From the cell containing the given text, extract its center point as (x, y) coordinate. 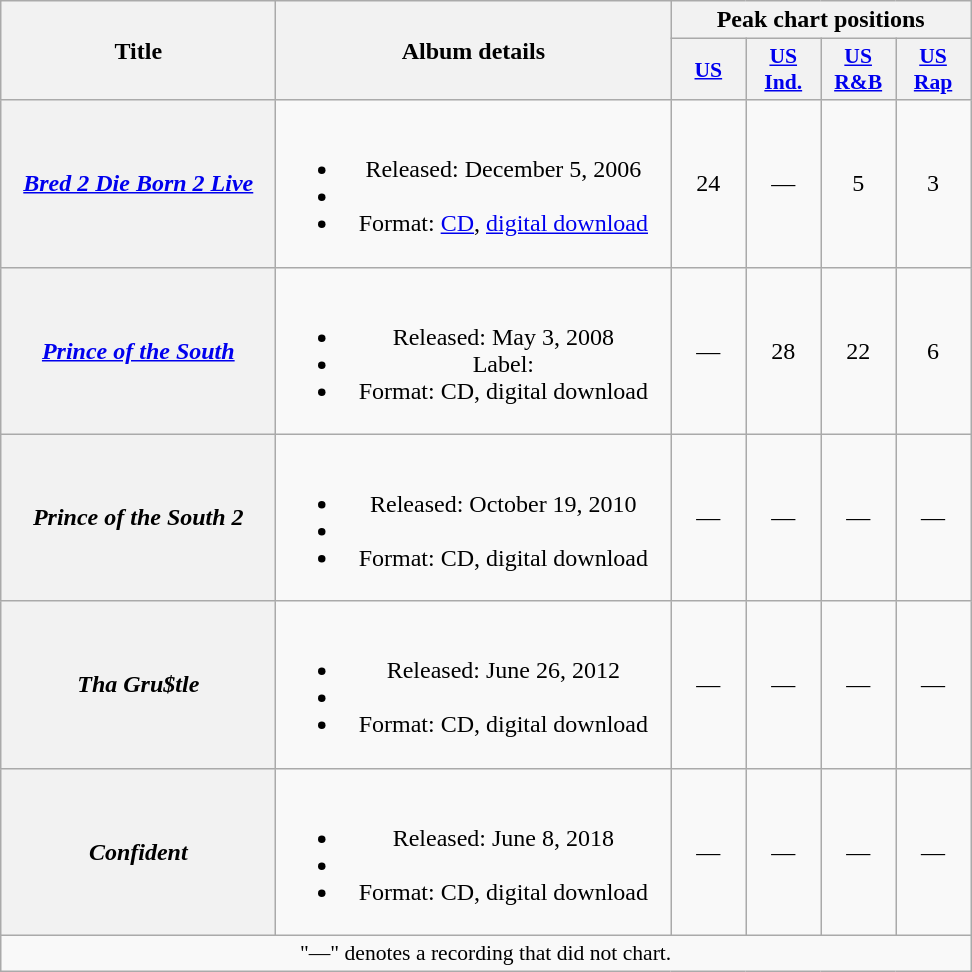
USRap (934, 70)
3 (934, 184)
Prince of the South (138, 350)
USInd. (784, 70)
Released: June 26, 2012Format: CD, digital download (474, 684)
28 (784, 350)
Tha Gru$tle (138, 684)
24 (708, 184)
Released: December 5, 2006Format: CD, digital download (474, 184)
Prince of the South 2 (138, 518)
Peak chart positions (821, 20)
Title (138, 50)
Released: May 3, 2008Label: Format: CD, digital download (474, 350)
5 (858, 184)
Released: June 8, 2018Format: CD, digital download (474, 852)
6 (934, 350)
22 (858, 350)
Album details (474, 50)
USR&B (858, 70)
"—" denotes a recording that did not chart. (486, 953)
Released: October 19, 2010Format: CD, digital download (474, 518)
Confident (138, 852)
Bred 2 Die Born 2 Live (138, 184)
US (708, 70)
